Locate the cell with the specified text and output its (x, y) center coordinate. 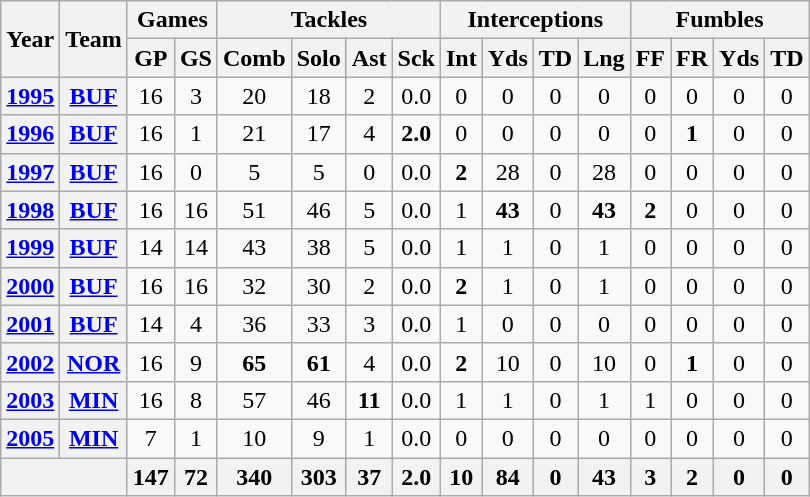
65 (254, 362)
17 (318, 134)
1997 (30, 172)
Comb (254, 58)
Sck (416, 58)
2001 (30, 324)
NOR (94, 362)
1999 (30, 248)
Int (461, 58)
1995 (30, 96)
Ast (369, 58)
38 (318, 248)
Interceptions (535, 20)
GP (150, 58)
11 (369, 400)
2000 (30, 286)
GS (196, 58)
Games (172, 20)
84 (508, 477)
FF (650, 58)
7 (150, 438)
8 (196, 400)
303 (318, 477)
2005 (30, 438)
1998 (30, 210)
20 (254, 96)
72 (196, 477)
37 (369, 477)
Solo (318, 58)
FR (692, 58)
Team (94, 39)
36 (254, 324)
147 (150, 477)
18 (318, 96)
57 (254, 400)
Fumbles (720, 20)
51 (254, 210)
21 (254, 134)
340 (254, 477)
1996 (30, 134)
33 (318, 324)
Year (30, 39)
30 (318, 286)
2002 (30, 362)
Lng (604, 58)
2003 (30, 400)
61 (318, 362)
32 (254, 286)
Tackles (328, 20)
